Capture the cell that displays the provided text and extract its [x, y] central coordinate. 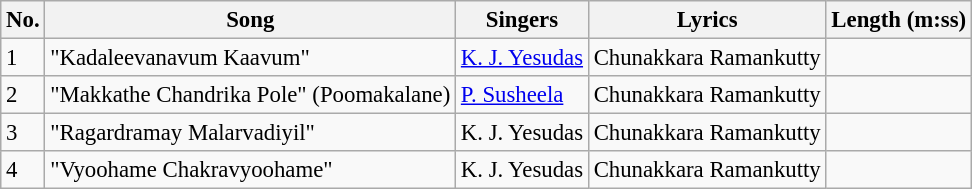
Length (m:ss) [898, 20]
3 [23, 133]
Song [250, 20]
2 [23, 95]
No. [23, 20]
Lyrics [707, 20]
Singers [522, 20]
4 [23, 170]
P. Susheela [522, 95]
"Vyoohame Chakravyoohame" [250, 170]
"Ragardramay Malarvadiyil" [250, 133]
1 [23, 58]
"Kadaleevanavum Kaavum" [250, 58]
"Makkathe Chandrika Pole" (Poomakalane) [250, 95]
